From the cell containing the given text, extract its center point as [X, Y] coordinate. 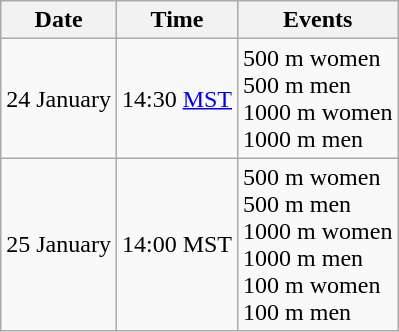
500 m women500 m men1000 m women1000 m men [318, 98]
14:30 MST [176, 98]
Events [318, 20]
24 January [59, 98]
25 January [59, 244]
500 m women500 m men1000 m women1000 m men100 m women100 m men [318, 244]
14:00 MST [176, 244]
Time [176, 20]
Date [59, 20]
